Return the [x, y] coordinate for the center point of the cell that contains the specified text.  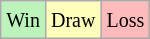
Draw [72, 20]
Win [24, 20]
Loss [126, 20]
